For the text-containing cell, return its midpoint in (X, Y) coordinate format. 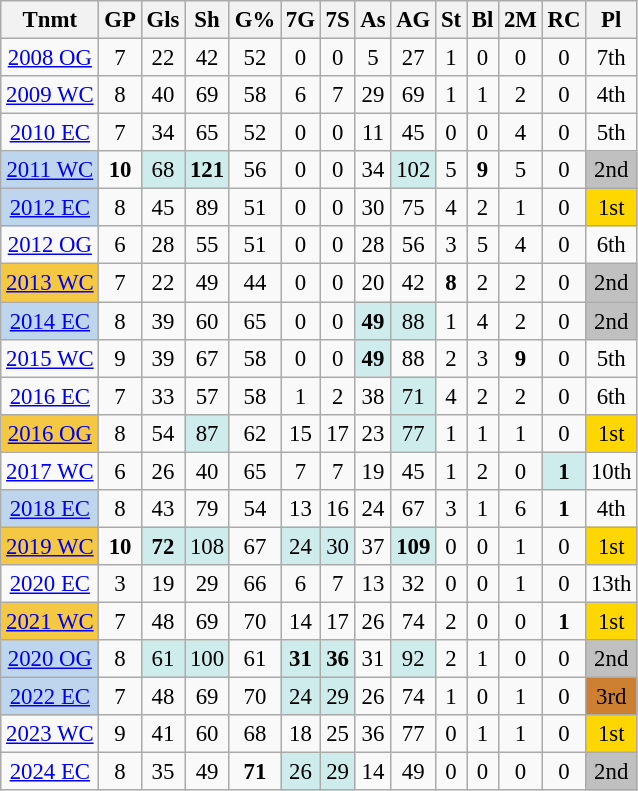
25 (338, 734)
2016 OG (50, 433)
Tnmt (50, 20)
62 (254, 433)
2018 EC (50, 509)
2023 WC (50, 734)
Pl (612, 20)
2020 EC (50, 584)
79 (208, 509)
27 (414, 58)
GP (120, 20)
2020 OG (50, 659)
2017 WC (50, 471)
2021 WC (50, 621)
2011 WC (50, 170)
2010 EC (50, 133)
2012 EC (50, 208)
43 (163, 509)
109 (414, 546)
33 (163, 396)
15 (301, 433)
72 (163, 546)
2019 WC (50, 546)
3rd (612, 697)
AG (414, 20)
Bl (482, 20)
55 (208, 245)
44 (254, 283)
2024 EC (50, 772)
102 (414, 170)
100 (208, 659)
2009 WC (50, 95)
10th (612, 471)
2008 OG (50, 58)
2012 OG (50, 245)
87 (208, 433)
11 (373, 133)
38 (373, 396)
7S (338, 20)
7th (612, 58)
13th (612, 584)
23 (373, 433)
32 (414, 584)
2015 WC (50, 358)
G% (254, 20)
35 (163, 772)
7G (301, 20)
121 (208, 170)
2M (521, 20)
108 (208, 546)
20 (373, 283)
41 (163, 734)
92 (414, 659)
2016 EC (50, 396)
2014 EC (50, 321)
37 (373, 546)
16 (338, 509)
75 (414, 208)
2022 EC (50, 697)
89 (208, 208)
18 (301, 734)
As (373, 20)
RC (564, 20)
Gls (163, 20)
66 (254, 584)
Sh (208, 20)
2013 WC (50, 283)
St (452, 20)
57 (208, 396)
